Output the (X, Y) coordinate of the center of the cell containing the given text.  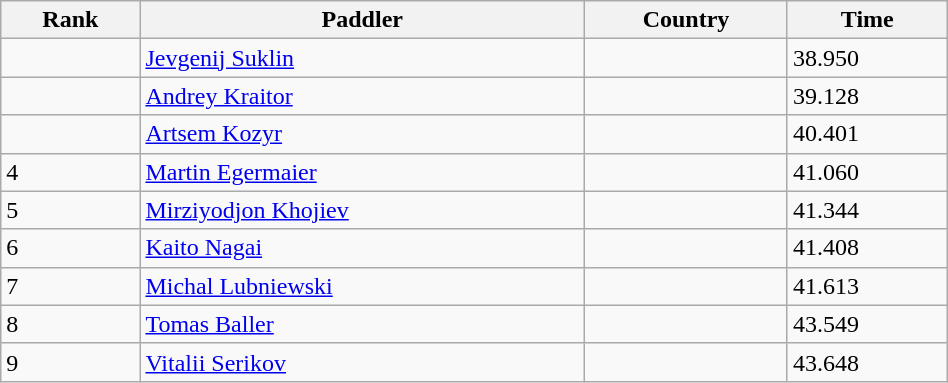
Tomas Baller (362, 324)
7 (70, 286)
Rank (70, 20)
43.549 (867, 324)
Artsem Kozyr (362, 134)
39.128 (867, 96)
Michal Lubniewski (362, 286)
4 (70, 172)
Mirziyodjon Khojiev (362, 210)
38.950 (867, 58)
5 (70, 210)
40.401 (867, 134)
43.648 (867, 362)
Paddler (362, 20)
8 (70, 324)
Jevgenij Suklin (362, 58)
Kaito Nagai (362, 248)
41.613 (867, 286)
Andrey Kraitor (362, 96)
41.408 (867, 248)
41.060 (867, 172)
9 (70, 362)
6 (70, 248)
Martin Egermaier (362, 172)
Time (867, 20)
41.344 (867, 210)
Vitalii Serikov (362, 362)
Country (686, 20)
